For the text-containing cell, return its midpoint in (X, Y) coordinate format. 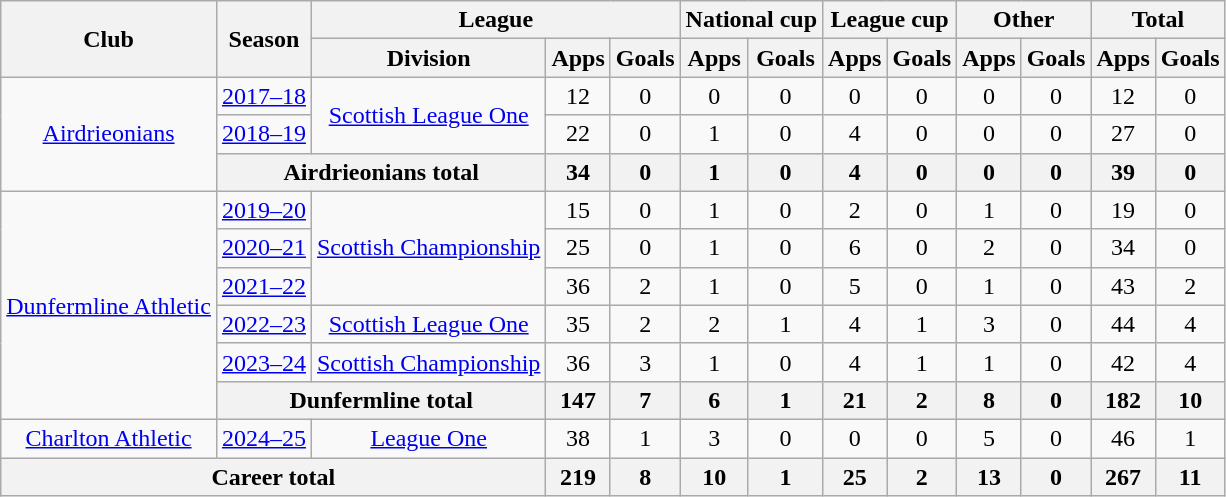
2018–19 (264, 134)
Division (428, 58)
35 (578, 324)
19 (1123, 210)
147 (578, 400)
44 (1123, 324)
Airdrieonians total (380, 172)
7 (645, 400)
Dunfermline Athletic (109, 305)
39 (1123, 172)
27 (1123, 134)
46 (1123, 438)
League cup (890, 20)
Career total (274, 477)
Dunfermline total (380, 400)
21 (855, 400)
219 (578, 477)
22 (578, 134)
2022–23 (264, 324)
2023–24 (264, 362)
Airdrieonians (109, 134)
League (496, 20)
182 (1123, 400)
Season (264, 39)
2019–20 (264, 210)
National cup (751, 20)
267 (1123, 477)
Charlton Athletic (109, 438)
43 (1123, 286)
2017–18 (264, 96)
League One (428, 438)
15 (578, 210)
Other (1024, 20)
2021–22 (264, 286)
11 (1190, 477)
Club (109, 39)
2024–25 (264, 438)
Total (1158, 20)
13 (989, 477)
38 (578, 438)
2020–21 (264, 248)
42 (1123, 362)
